Detect which cell encompasses the target text, then output its [X, Y] center coordinate. 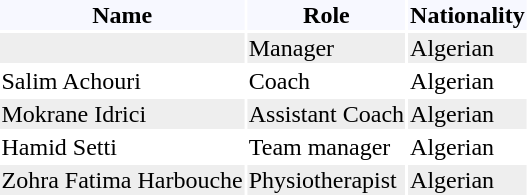
Zohra Fatima Harbouche [122, 180]
Manager [326, 48]
Assistant Coach [326, 114]
Role [326, 15]
Hamid Setti [122, 147]
Salim Achouri [122, 81]
Coach [326, 81]
Team manager [326, 147]
Physiotherapist [326, 180]
Mokrane Idrici [122, 114]
Nationality [468, 15]
Name [122, 15]
